Determine the (x, y) coordinate at the center of the cell enclosing the given text.  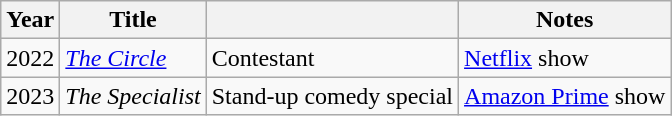
The Circle (133, 58)
2022 (30, 58)
Contestant (332, 58)
Title (133, 20)
Year (30, 20)
Amazon Prime show (565, 96)
2023 (30, 96)
Netflix show (565, 58)
Notes (565, 20)
The Specialist (133, 96)
Stand-up comedy special (332, 96)
